From the cell containing the given text, extract its center point as [X, Y] coordinate. 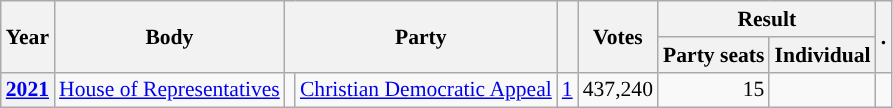
Individual [822, 55]
15 [714, 90]
Party [421, 36]
437,240 [618, 90]
Christian Democratic Appeal [426, 90]
Body [170, 36]
2021 [28, 90]
Year [28, 36]
1 [568, 90]
. [884, 36]
Result [767, 19]
House of Representatives [170, 90]
Votes [618, 36]
Party seats [714, 55]
